Determine the [X, Y] coordinate at the center of the cell enclosing the given text.  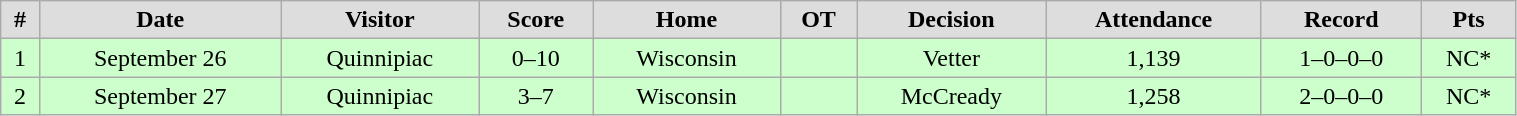
McCready [952, 96]
Record [1341, 20]
Home [686, 20]
0–10 [536, 58]
OT [818, 20]
September 26 [160, 58]
1–0–0–0 [1341, 58]
Date [160, 20]
# [20, 20]
1,258 [1154, 96]
Score [536, 20]
1,139 [1154, 58]
Decision [952, 20]
1 [20, 58]
September 27 [160, 96]
Visitor [380, 20]
Pts [1468, 20]
Attendance [1154, 20]
2 [20, 96]
3–7 [536, 96]
2–0–0–0 [1341, 96]
Vetter [952, 58]
